Capture the cell that displays the provided text and extract its [x, y] central coordinate. 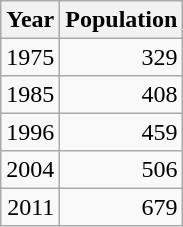
408 [122, 94]
2004 [30, 170]
459 [122, 132]
Population [122, 20]
1985 [30, 94]
506 [122, 170]
679 [122, 206]
Year [30, 20]
2011 [30, 206]
329 [122, 56]
1975 [30, 56]
1996 [30, 132]
